Return (x, y) of the center of cell containing provided text 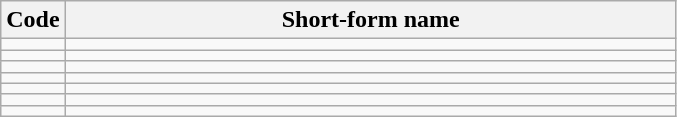
Code (33, 20)
Short-form name (370, 20)
